Scan for the cell matching the given text and deliver its (x, y) coordinate at center. 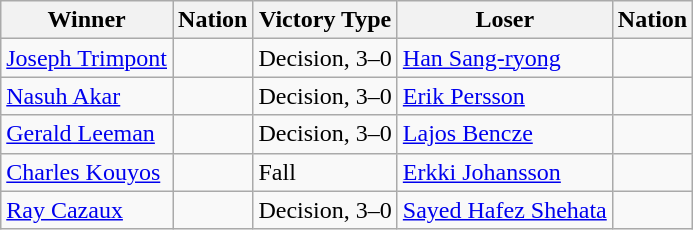
Han Sang-ryong (504, 58)
Sayed Hafez Shehata (504, 210)
Winner (87, 20)
Erik Persson (504, 96)
Victory Type (325, 20)
Erkki Johansson (504, 172)
Fall (325, 172)
Lajos Bencze (504, 134)
Nasuh Akar (87, 96)
Gerald Leeman (87, 134)
Ray Cazaux (87, 210)
Joseph Trimpont (87, 58)
Loser (504, 20)
Charles Kouyos (87, 172)
